From the cell containing the given text, extract its center point as (X, Y) coordinate. 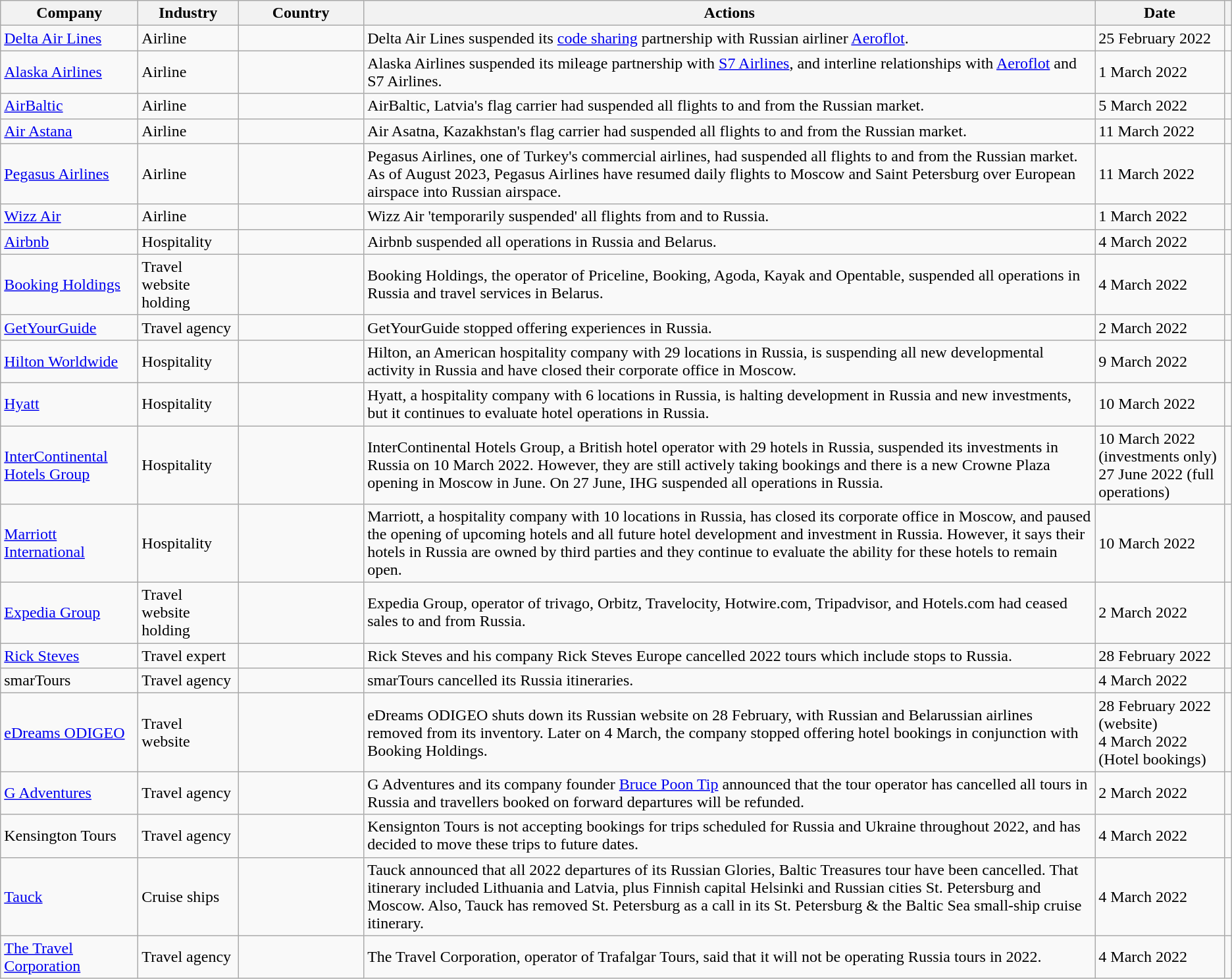
10 March 2022 (investments only)27 June 2022 (full operations) (1160, 465)
28 February 2022 (website) 4 March 2022 (Hotel bookings) (1160, 732)
Wizz Air 'temporarily suspended' all flights from and to Russia. (729, 217)
Expedia Group, operator of trivago, Orbitz, Travelocity, Hotwire.com, Tripadvisor, and Hotels.com had ceased sales to and from Russia. (729, 613)
Booking Holdings, the operator of Priceline, Booking, Agoda, Kayak and Opentable, suspended all operations in Russia and travel services in Belarus. (729, 284)
Air Astana (70, 131)
Alaska Airlines suspended its mileage partnership with S7 Airlines, and interline relationships with Aeroflot and S7 Airlines. (729, 72)
Date (1160, 13)
Tauck (70, 897)
Hilton Worldwide (70, 361)
The Travel Corporation, operator of Trafalgar Tours, said that it will not be operating Russia tours in 2022. (729, 957)
AirBaltic, Latvia's flag carrier had suspended all flights to and from the Russian market. (729, 106)
9 March 2022 (1160, 361)
Rick Steves and his company Rick Steves Europe cancelled 2022 tours which include stops to Russia. (729, 656)
InterContinental Hotels Group (70, 465)
Travel website (188, 732)
Expedia Group (70, 613)
Air Asatna, Kazakhstan's flag carrier had suspended all flights to and from the Russian market. (729, 131)
Pegasus Airlines (70, 174)
Actions (729, 13)
GetYourGuide stopped offering experiences in Russia. (729, 327)
Delta Air Lines suspended its code sharing partnership with Russian airliner Aeroflot. (729, 38)
Travel expert (188, 656)
Marriott International (70, 544)
smarTours (70, 681)
eDreams ODIGEO (70, 732)
GetYourGuide (70, 327)
G Adventures (70, 793)
28 February 2022 (1160, 656)
25 February 2022 (1160, 38)
The Travel Corporation (70, 957)
Booking Holdings (70, 284)
Country (301, 13)
Airbnb (70, 242)
5 March 2022 (1160, 106)
Cruise ships (188, 897)
Industry (188, 13)
Delta Air Lines (70, 38)
Airbnb suspended all operations in Russia and Belarus. (729, 242)
AirBaltic (70, 106)
Alaska Airlines (70, 72)
Kensington Tours (70, 836)
Hyatt (70, 404)
Wizz Air (70, 217)
smarTours cancelled its Russia itineraries. (729, 681)
Rick Steves (70, 656)
Company (70, 13)
